Search for the cell housing the specified text and yield its [x, y] center coordinate. 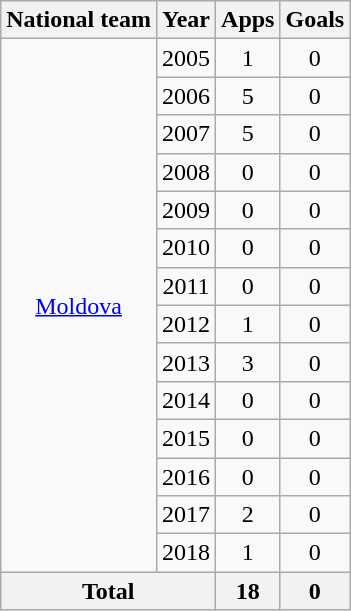
Goals [315, 20]
3 [248, 362]
2013 [186, 362]
2011 [186, 286]
18 [248, 591]
2012 [186, 324]
2015 [186, 438]
2010 [186, 248]
2018 [186, 553]
2017 [186, 515]
2014 [186, 400]
2007 [186, 134]
Moldova [79, 306]
2006 [186, 96]
2009 [186, 210]
2008 [186, 172]
Total [108, 591]
National team [79, 20]
2016 [186, 477]
Apps [248, 20]
Year [186, 20]
2 [248, 515]
2005 [186, 58]
